Provide the [x, y] coordinate of the cell's center where the given text is located.  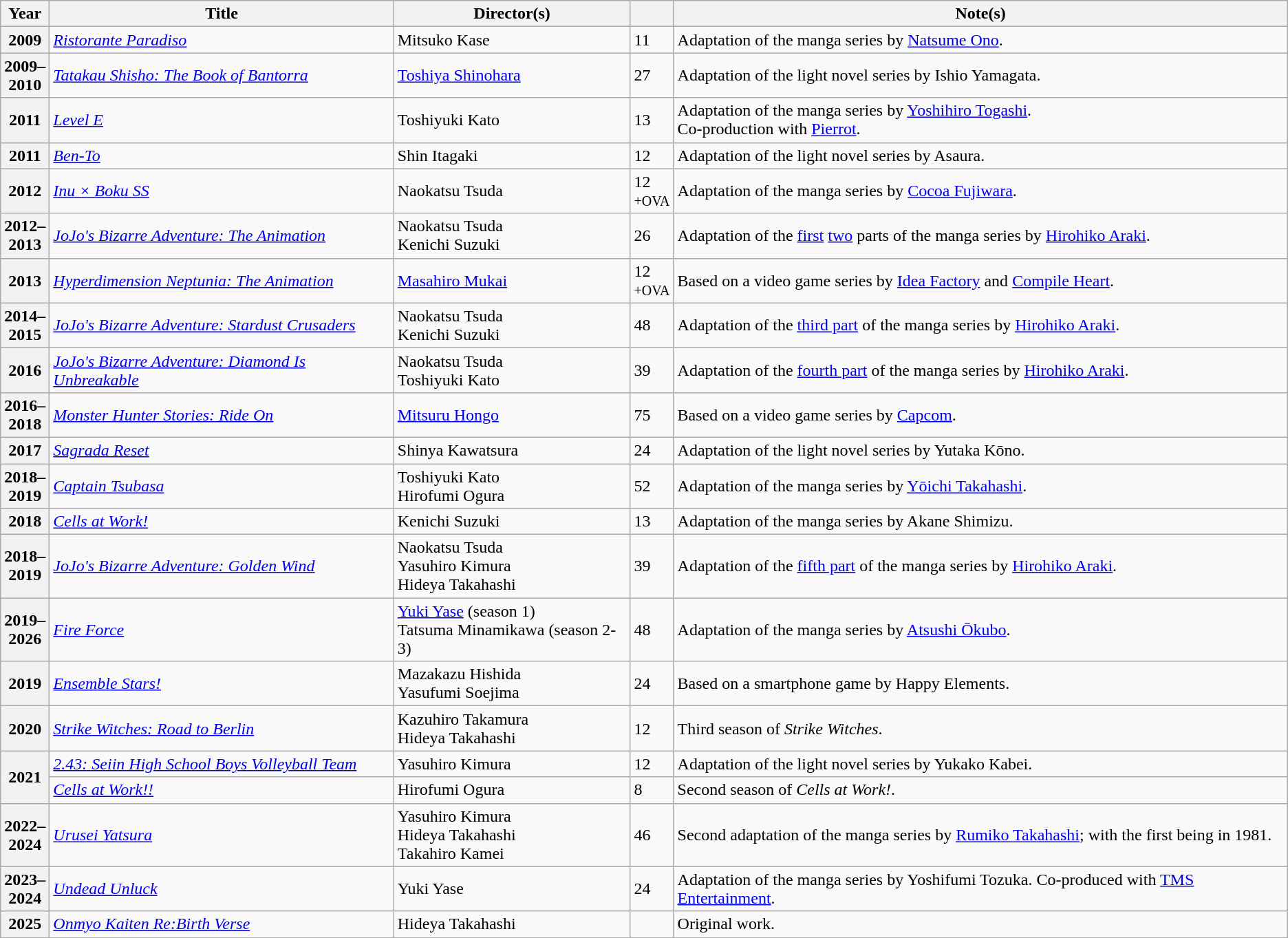
2016–2018 [25, 414]
Monster Hunter Stories: Ride On [222, 414]
Mazakazu HishidaYasufumi Soejima [512, 684]
Cells at Work! [222, 522]
2022–2024 [25, 835]
Tatakau Shisho: The Book of Bantorra [222, 76]
Ben-To [222, 156]
Level E [222, 120]
Mitsuru Hongo [512, 414]
JoJo's Bizarre Adventure: Stardust Crusaders [222, 325]
Cells at Work!! [222, 790]
Adaptation of the manga series by Yōichi Takahashi. [980, 486]
27 [652, 76]
Hyperdimension Neptunia: The Animation [222, 281]
Urusei Yatsura [222, 835]
2012 [25, 191]
Adaptation of the manga series by Cocoa Fujiwara. [980, 191]
2020 [25, 728]
Captain Tsubasa [222, 486]
Note(s) [980, 14]
Based on a smartphone game by Happy Elements. [980, 684]
Adaptation of the manga series by Yoshihiro Togashi.Co-production with Pierrot. [980, 120]
Masahiro Mukai [512, 281]
Second adaptation of the manga series by Rumiko Takahashi; with the first being in 1981. [980, 835]
Adaptation of the light novel series by Yutaka Kōno. [980, 450]
2013 [25, 281]
Mitsuko Kase [512, 40]
2019–2026 [25, 630]
11 [652, 40]
Year [25, 14]
8 [652, 790]
Adaptation of the manga series by Akane Shimizu. [980, 522]
26 [652, 235]
Adaptation of the light novel series by Yukako Kabei. [980, 764]
JoJo's Bizarre Adventure: Golden Wind [222, 566]
Ensemble Stars! [222, 684]
Adaptation of the light novel series by Ishio Yamagata. [980, 76]
Shinya Kawatsura [512, 450]
Third season of Strike Witches. [980, 728]
Sagrada Reset [222, 450]
Hirofumi Ogura [512, 790]
2.43: Seiin High School Boys Volleyball Team [222, 764]
2025 [25, 924]
2014–2015 [25, 325]
Yasuhiro Kimura [512, 764]
Yasuhiro KimuraHideya TakahashiTakahiro Kamei [512, 835]
2016 [25, 370]
Adaptation of the manga series by Yoshifumi Tozuka. Co-produced with TMS Entertainment. [980, 889]
Adaptation of the manga series by Atsushi Ōkubo. [980, 630]
Adaptation of the manga series by Natsume Ono. [980, 40]
2019 [25, 684]
Strike Witches: Road to Berlin [222, 728]
Director(s) [512, 14]
Naokatsu TsudaToshiyuki Kato [512, 370]
Hideya Takahashi [512, 924]
46 [652, 835]
Yuki Yase [512, 889]
Toshiyuki KatoHirofumi Ogura [512, 486]
Onmyo Kaiten Re:Birth Verse [222, 924]
Adaptation of the fourth part of the manga series by Hirohiko Araki. [980, 370]
2017 [25, 450]
Original work. [980, 924]
JoJo's Bizarre Adventure: The Animation [222, 235]
Adaptation of the fifth part of the manga series by Hirohiko Araki. [980, 566]
Naokatsu Tsuda [512, 191]
Adaptation of the light novel series by Asaura. [980, 156]
2009 [25, 40]
2018 [25, 522]
Second season of Cells at Work!. [980, 790]
2023–2024 [25, 889]
Fire Force [222, 630]
75 [652, 414]
2021 [25, 777]
2009–2010 [25, 76]
52 [652, 486]
2012–2013 [25, 235]
Naokatsu TsudaYasuhiro KimuraHideya Takahashi [512, 566]
Title [222, 14]
Toshiyuki Kato [512, 120]
Toshiya Shinohara [512, 76]
Kazuhiro TakamuraHideya Takahashi [512, 728]
Yuki Yase (season 1)Tatsuma Minamikawa (season 2-3) [512, 630]
Based on a video game series by Capcom. [980, 414]
Based on a video game series by Idea Factory and Compile Heart. [980, 281]
Kenichi Suzuki [512, 522]
Undead Unluck [222, 889]
Shin Itagaki [512, 156]
JoJo's Bizarre Adventure: Diamond Is Unbreakable [222, 370]
Ristorante Paradiso [222, 40]
Inu × Boku SS [222, 191]
Adaptation of the first two parts of the manga series by Hirohiko Araki. [980, 235]
Adaptation of the third part of the manga series by Hirohiko Araki. [980, 325]
